Return the [x, y] coordinate for the center point of the cell that contains the specified text.  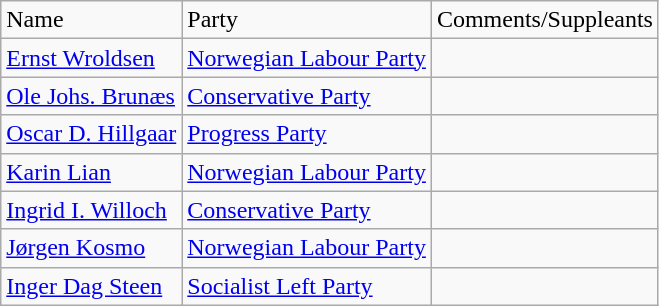
Ingrid I. Willoch [92, 210]
Ernst Wroldsen [92, 58]
Oscar D. Hillgaar [92, 134]
Socialist Left Party [307, 286]
Jørgen Kosmo [92, 248]
Inger Dag Steen [92, 286]
Progress Party [307, 134]
Comments/Suppleants [544, 20]
Karin Lian [92, 172]
Party [307, 20]
Ole Johs. Brunæs [92, 96]
Name [92, 20]
